Find where the given text appears and provide that cell's center as [x, y] coordinate. 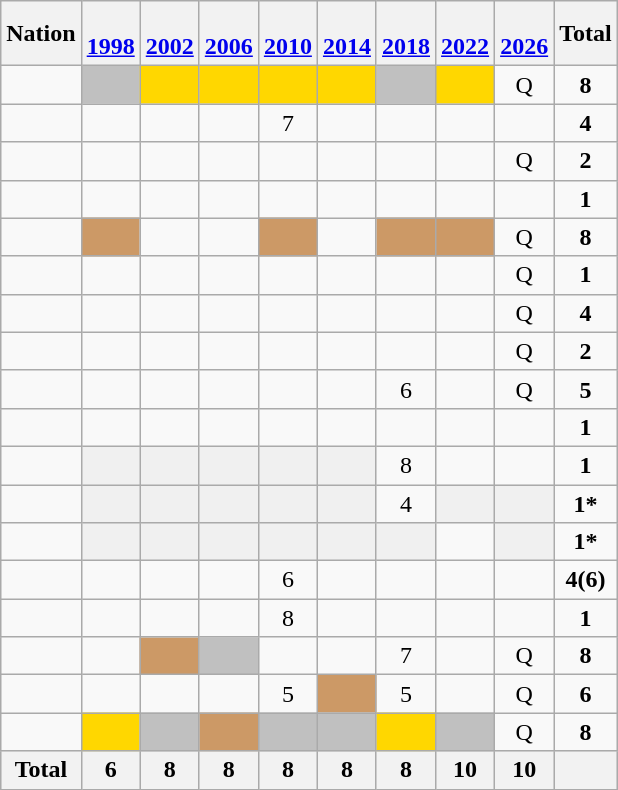
2010 [288, 34]
2006 [228, 34]
2014 [346, 34]
Nation [41, 34]
2002 [170, 34]
4(6) [586, 580]
2022 [466, 34]
2018 [406, 34]
2026 [524, 34]
1998 [110, 34]
